Scan for the cell matching the given text and deliver its [X, Y] coordinate at center. 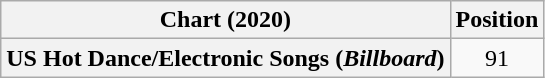
91 [497, 58]
US Hot Dance/Electronic Songs (Billboard) [226, 58]
Chart (2020) [226, 20]
Position [497, 20]
